Detect which cell encompasses the target text, then output its [x, y] center coordinate. 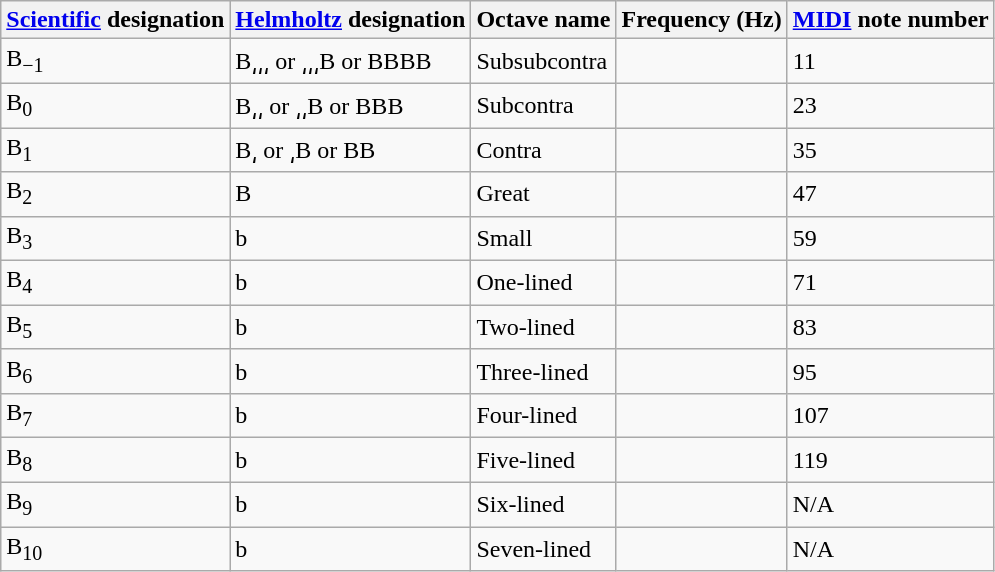
B8 [116, 460]
95 [890, 371]
83 [890, 327]
B͵͵ or ͵͵B or BBB [350, 105]
Two-lined [544, 327]
11 [890, 61]
B1 [116, 150]
Great [544, 194]
B7 [116, 416]
B4 [116, 283]
Six-lined [544, 504]
59 [890, 238]
107 [890, 416]
Helmholtz designation [350, 20]
B0 [116, 105]
B5 [116, 327]
Subsubcontra [544, 61]
Small [544, 238]
Contra [544, 150]
71 [890, 283]
Frequency (Hz) [702, 20]
B9 [116, 504]
35 [890, 150]
Five-lined [544, 460]
B3 [116, 238]
B [350, 194]
Seven-lined [544, 549]
B6 [116, 371]
Subcontra [544, 105]
Four-lined [544, 416]
B͵ or ͵B or BB [350, 150]
MIDI note number [890, 20]
23 [890, 105]
One-lined [544, 283]
B͵͵͵ or ͵͵͵B or BBBB [350, 61]
Three-lined [544, 371]
B−1 [116, 61]
Scientific designation [116, 20]
119 [890, 460]
Octave name [544, 20]
47 [890, 194]
B10 [116, 549]
B2 [116, 194]
